Return the [X, Y] coordinate for the center point of the cell that contains the specified text.  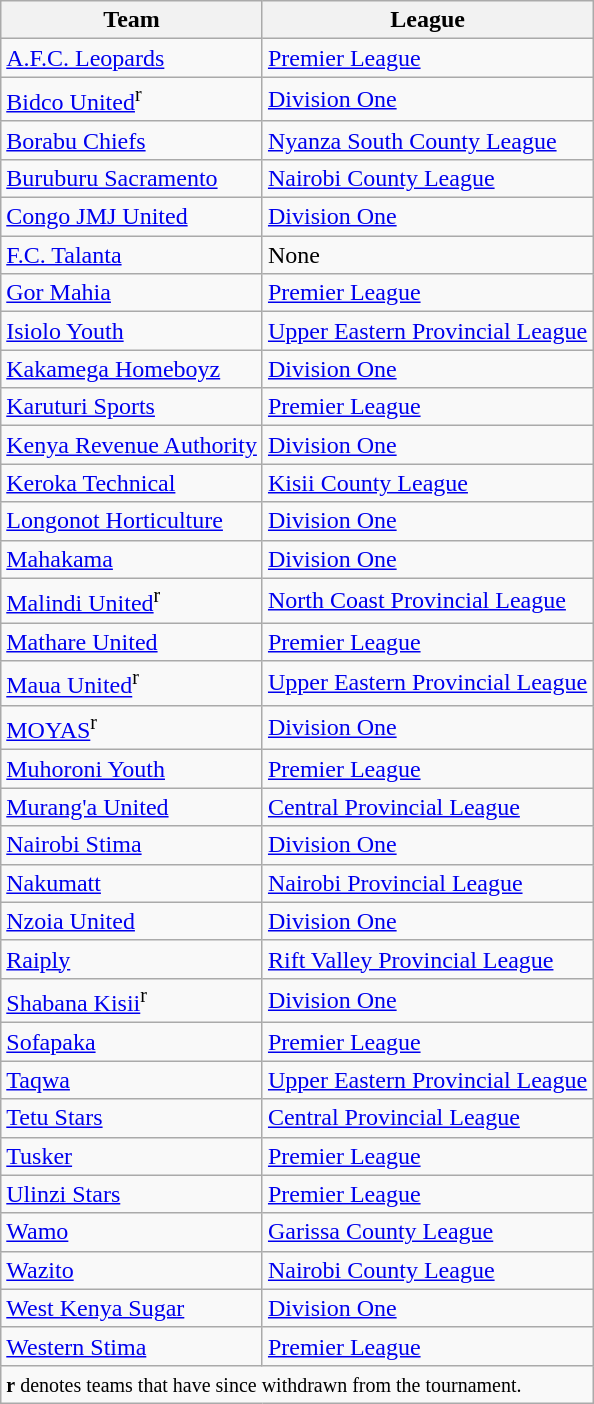
Nakumatt [132, 883]
Bidco Unitedr [132, 100]
Wazito [132, 1270]
A.F.C. Leopards [132, 58]
Raiply [132, 959]
Kenya Revenue Authority [132, 445]
West Kenya Sugar [132, 1308]
Gor Mahia [132, 293]
Ulinzi Stars [132, 1194]
Maua Unitedr [132, 684]
Nairobi Provincial League [427, 883]
Muhoroni Youth [132, 769]
Nairobi Stima [132, 845]
Keroka Technical [132, 483]
F.C. Talanta [132, 255]
None [427, 255]
Tusker [132, 1156]
Taqwa [132, 1080]
Congo JMJ United [132, 217]
Buruburu Sacramento [132, 178]
Nyanza South County League [427, 140]
Mathare United [132, 642]
Malindi Unitedr [132, 600]
Longonot Horticulture [132, 521]
Murang'a United [132, 807]
Wamo [132, 1232]
Tetu Stars [132, 1118]
Sofapaka [132, 1042]
Shabana Kisiir [132, 1000]
North Coast Provincial League [427, 600]
Isiolo Youth [132, 331]
r denotes teams that have since withdrawn from the tournament. [297, 1384]
Mahakama [132, 559]
Garissa County League [427, 1232]
Rift Valley Provincial League [427, 959]
Kisii County League [427, 483]
Nzoia United [132, 921]
Western Stima [132, 1346]
MOYASr [132, 728]
League [427, 20]
Borabu Chiefs [132, 140]
Team [132, 20]
Karuturi Sports [132, 407]
Kakamega Homeboyz [132, 369]
